Return (x, y) of the center of cell containing provided text 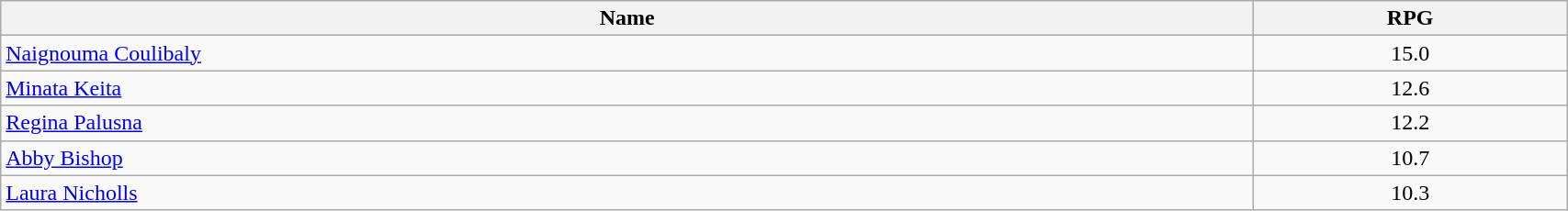
10.3 (1411, 193)
Minata Keita (627, 88)
Laura Nicholls (627, 193)
RPG (1411, 18)
12.2 (1411, 123)
Name (627, 18)
Regina Palusna (627, 123)
10.7 (1411, 158)
Naignouma Coulibaly (627, 53)
15.0 (1411, 53)
Abby Bishop (627, 158)
12.6 (1411, 88)
